Return the (x, y) coordinate for the center point of the cell that contains the specified text.  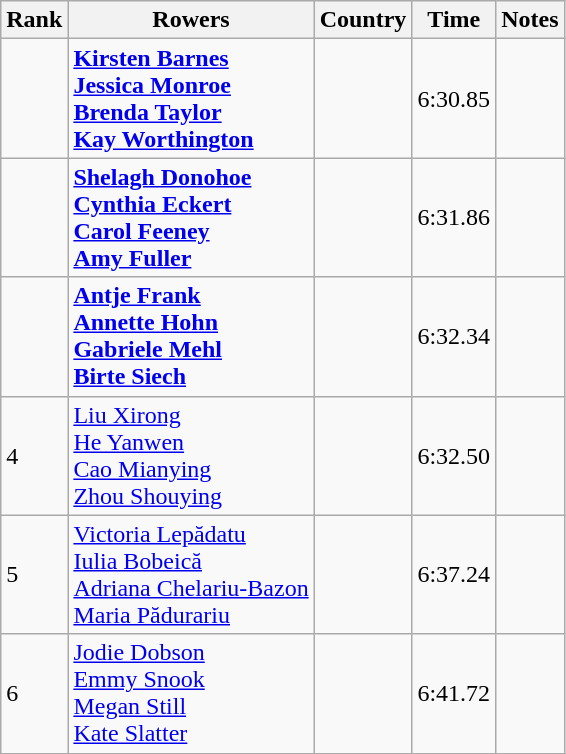
Victoria LepădatuIulia BobeicăAdriana Chelariu-BazonMaria Pădurariu (191, 574)
Liu XirongHe YanwenCao MianyingZhou Shouying (191, 456)
6:32.50 (454, 456)
6:30.85 (454, 98)
Jodie DobsonEmmy SnookMegan StillKate Slatter (191, 694)
Rank (34, 20)
Shelagh DonohoeCynthia EckertCarol FeeneyAmy Fuller (191, 218)
Country (363, 20)
6:37.24 (454, 574)
Antje Frank Annette HohnGabriele MehlBirte Siech (191, 336)
6:32.34 (454, 336)
6:41.72 (454, 694)
6:31.86 (454, 218)
Rowers (191, 20)
6 (34, 694)
4 (34, 456)
Time (454, 20)
5 (34, 574)
Notes (530, 20)
Kirsten Barnes Jessica Monroe Brenda Taylor Kay Worthington (191, 98)
